Return the [x, y] coordinate for the center point of the cell that contains the specified text.  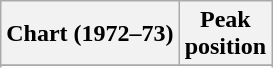
Chart (1972–73) [90, 34]
Peak position [225, 34]
